Detect which cell encompasses the target text, then output its (X, Y) center coordinate. 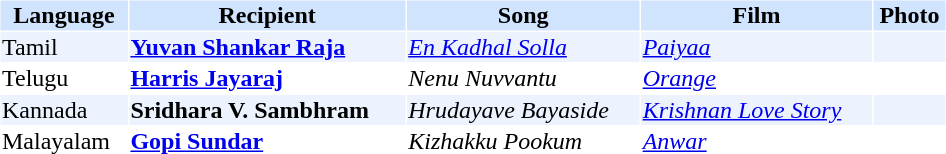
Film (756, 15)
En Kadhal Solla (524, 47)
Telugu (64, 79)
Sridhara V. Sambhram (267, 110)
Yuvan Shankar Raja (267, 47)
Song (524, 15)
Harris Jayaraj (267, 79)
Tamil (64, 47)
Photo (909, 15)
Hrudayave Bayaside (524, 110)
Kannada (64, 110)
Nenu Nuvvantu (524, 79)
Orange (756, 79)
Language (64, 15)
Paiyaa (756, 47)
Recipient (267, 15)
Krishnan Love Story (756, 110)
